Search for the cell housing the specified text and yield its [X, Y] center coordinate. 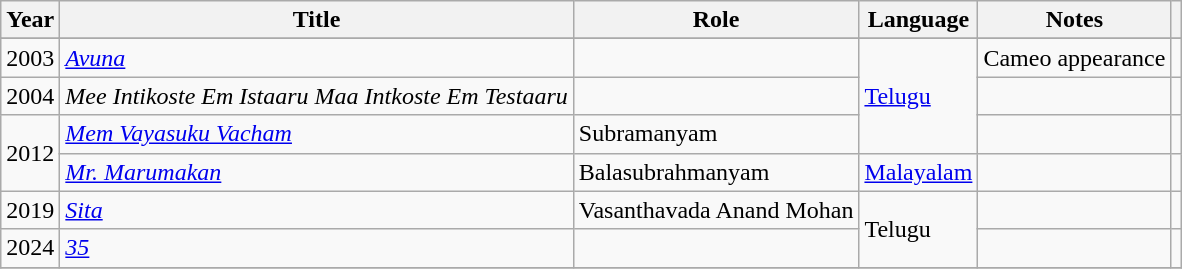
35 [316, 248]
2024 [30, 248]
Year [30, 20]
2012 [30, 153]
2004 [30, 96]
Title [316, 20]
Notes [1074, 20]
Avuna [316, 58]
2019 [30, 210]
Mr. Marumakan [316, 172]
Cameo appearance [1074, 58]
Sita [316, 210]
Role [716, 20]
Mem Vayasuku Vacham [316, 134]
Malayalam [918, 172]
Subramanyam [716, 134]
Language [918, 20]
Balasubrahmanyam [716, 172]
Vasanthavada Anand Mohan [716, 210]
2003 [30, 58]
Mee Intikoste Em Istaaru Maa Intkoste Em Testaaru [316, 96]
